Find where the given text appears and provide that cell's center as [x, y] coordinate. 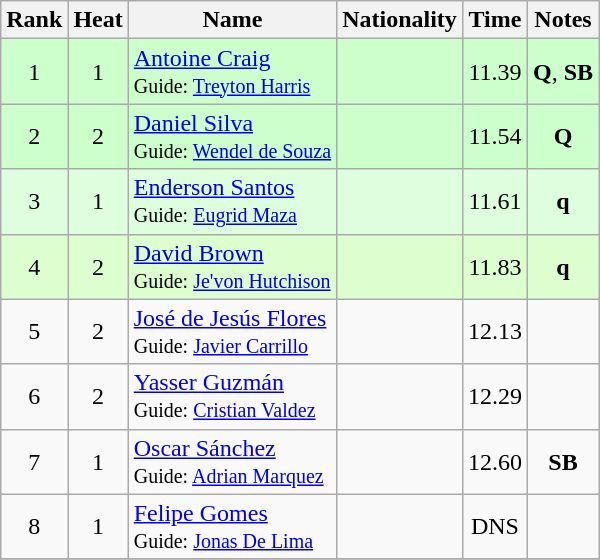
Nationality [400, 20]
12.29 [494, 396]
Rank [34, 20]
3 [34, 202]
Yasser GuzmánGuide: Cristian Valdez [232, 396]
DNS [494, 526]
Name [232, 20]
Oscar SánchezGuide: Adrian Marquez [232, 462]
Felipe GomesGuide: Jonas De Lima [232, 526]
7 [34, 462]
5 [34, 332]
Daniel SilvaGuide: Wendel de Souza [232, 136]
4 [34, 266]
11.54 [494, 136]
David BrownGuide: Je'von Hutchison [232, 266]
Heat [98, 20]
8 [34, 526]
12.13 [494, 332]
12.60 [494, 462]
11.39 [494, 72]
José de Jesús FloresGuide: Javier Carrillo [232, 332]
Enderson SantosGuide: Eugrid Maza [232, 202]
6 [34, 396]
Antoine CraigGuide: Treyton Harris [232, 72]
Time [494, 20]
Notes [562, 20]
11.61 [494, 202]
Q, SB [562, 72]
SB [562, 462]
11.83 [494, 266]
Q [562, 136]
